Return (x, y) of the center of cell containing provided text 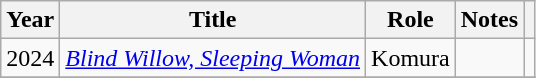
Blind Willow, Sleeping Woman (213, 58)
Year (30, 20)
Notes (489, 20)
Title (213, 20)
2024 (30, 58)
Role (411, 20)
Komura (411, 58)
